For the text-containing cell, return its midpoint in [X, Y] coordinate format. 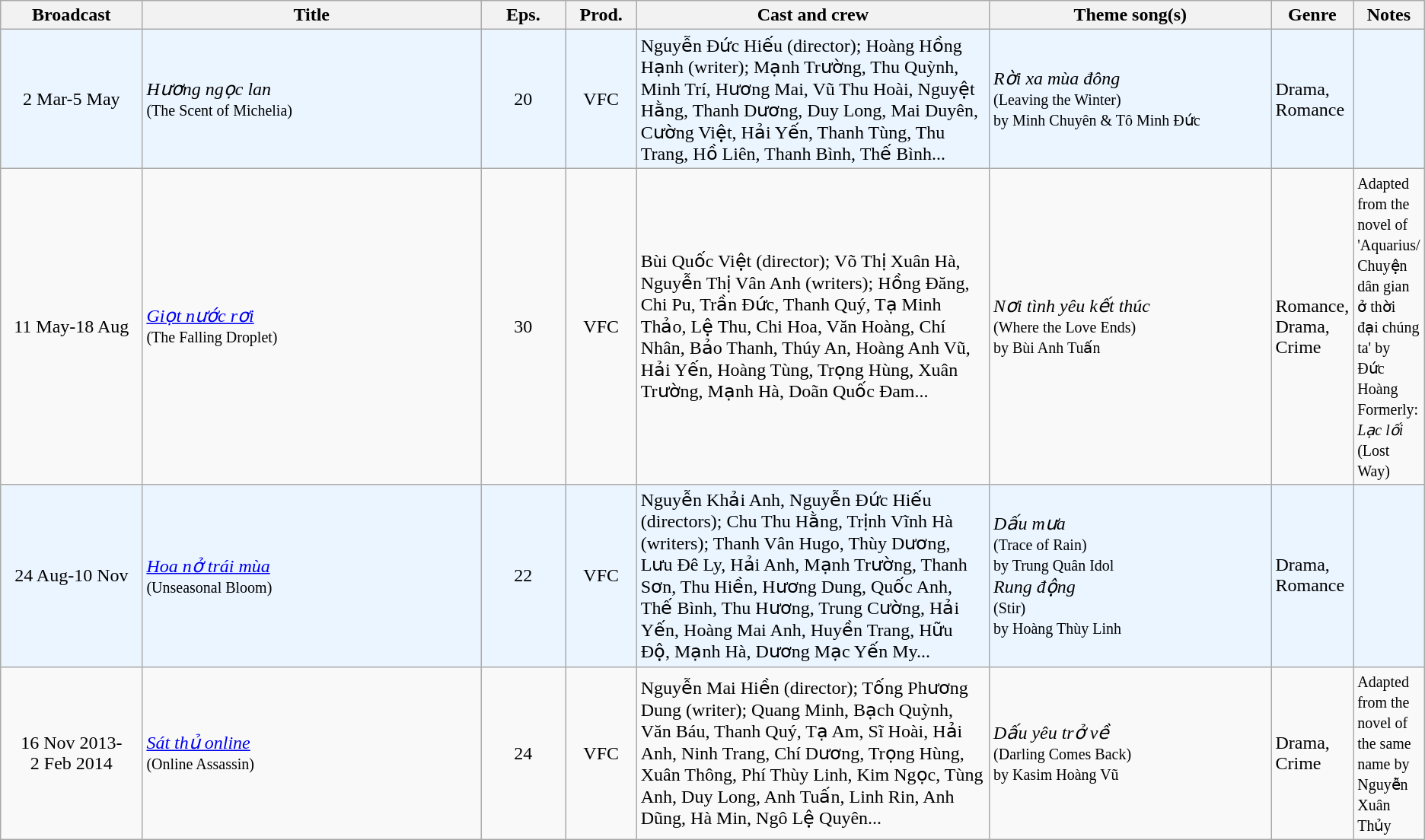
22 [524, 575]
Cast and crew [813, 15]
Dấu yêu trở về (Darling Comes Back)by Kasim Hoàng Vũ [1130, 753]
30 [524, 326]
Notes [1389, 15]
16 Nov 2013-2 Feb 2014 [72, 753]
Dấu mưa (Trace of Rain)by Trung Quân IdolRung động (Stir)by Hoàng Thùy Linh [1130, 575]
Genre [1312, 15]
Rời xa mùa đông (Leaving the Winter)by Minh Chuyên & Tô Minh Đức [1130, 99]
Adapted from the novel of the same name by Nguyễn Xuân Thủy [1389, 753]
Giọt nước rơi (The Falling Droplet) [312, 326]
11 May-18 Aug [72, 326]
2 Mar-5 May [72, 99]
Drama, Crime [1312, 753]
Nơi tình yêu kết thúc (Where the Love Ends)by Bùi Anh Tuấn [1130, 326]
20 [524, 99]
Prod. [601, 15]
Broadcast [72, 15]
Title [312, 15]
Romance, Drama, Crime [1312, 326]
Eps. [524, 15]
Sát thủ online (Online Assassin) [312, 753]
Theme song(s) [1130, 15]
24 [524, 753]
Adapted from the novel of 'Aquarius/ Chuyện dân gian ở thời đại chúng ta' by Đức HoàngFormerly: Lạc lối(Lost Way) [1389, 326]
Hoa nở trái mùa (Unseasonal Bloom) [312, 575]
Hương ngọc lan (The Scent of Michelia) [312, 99]
24 Aug-10 Nov [72, 575]
